Search for the cell housing the specified text and yield its (X, Y) center coordinate. 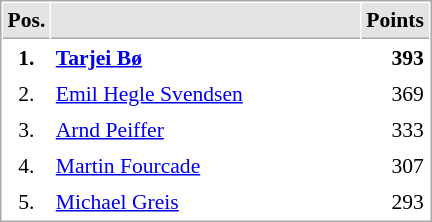
5. (26, 201)
Tarjei Bø (206, 57)
2. (26, 93)
393 (396, 57)
307 (396, 165)
Points (396, 21)
369 (396, 93)
293 (396, 201)
3. (26, 129)
Michael Greis (206, 201)
Martin Fourcade (206, 165)
333 (396, 129)
4. (26, 165)
1. (26, 57)
Arnd Peiffer (206, 129)
Pos. (26, 21)
Emil Hegle Svendsen (206, 93)
